Find where the given text appears and provide that cell's center as [X, Y] coordinate. 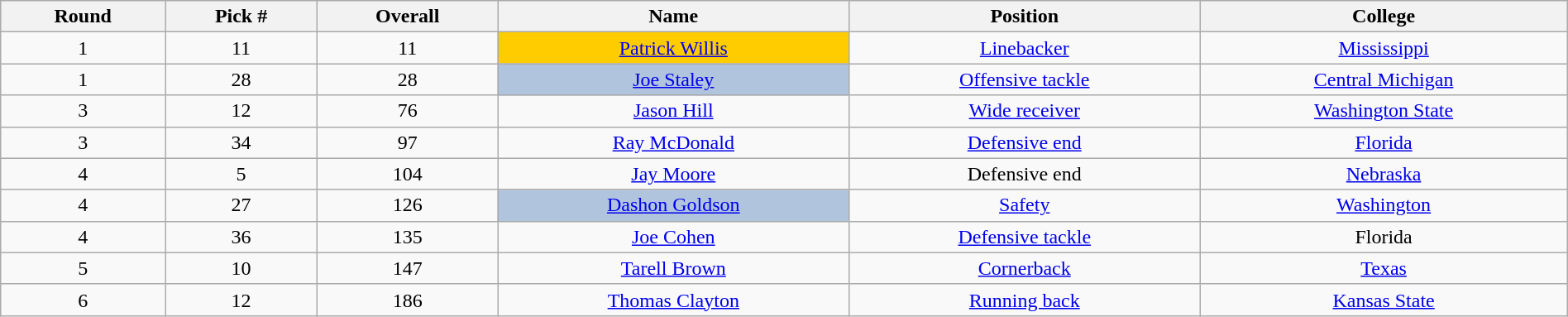
36 [241, 237]
186 [409, 300]
104 [409, 174]
Nebraska [1384, 174]
Jay Moore [673, 174]
Joe Cohen [673, 237]
Patrick Willis [673, 48]
Overall [409, 17]
Mississippi [1384, 48]
College [1384, 17]
Tarell Brown [673, 268]
126 [409, 205]
Jason Hill [673, 111]
Kansas State [1384, 300]
Round [83, 17]
Dashon Goldson [673, 205]
76 [409, 111]
34 [241, 142]
Ray McDonald [673, 142]
97 [409, 142]
Running back [1025, 300]
Pick # [241, 17]
Washington State [1384, 111]
Cornerback [1025, 268]
Defensive tackle [1025, 237]
135 [409, 237]
Position [1025, 17]
Joe Staley [673, 79]
147 [409, 268]
Offensive tackle [1025, 79]
Wide receiver [1025, 111]
Thomas Clayton [673, 300]
Safety [1025, 205]
Linebacker [1025, 48]
6 [83, 300]
Central Michigan [1384, 79]
Washington [1384, 205]
27 [241, 205]
Texas [1384, 268]
10 [241, 268]
Name [673, 17]
